Find where the given text appears and provide that cell's center as (x, y) coordinate. 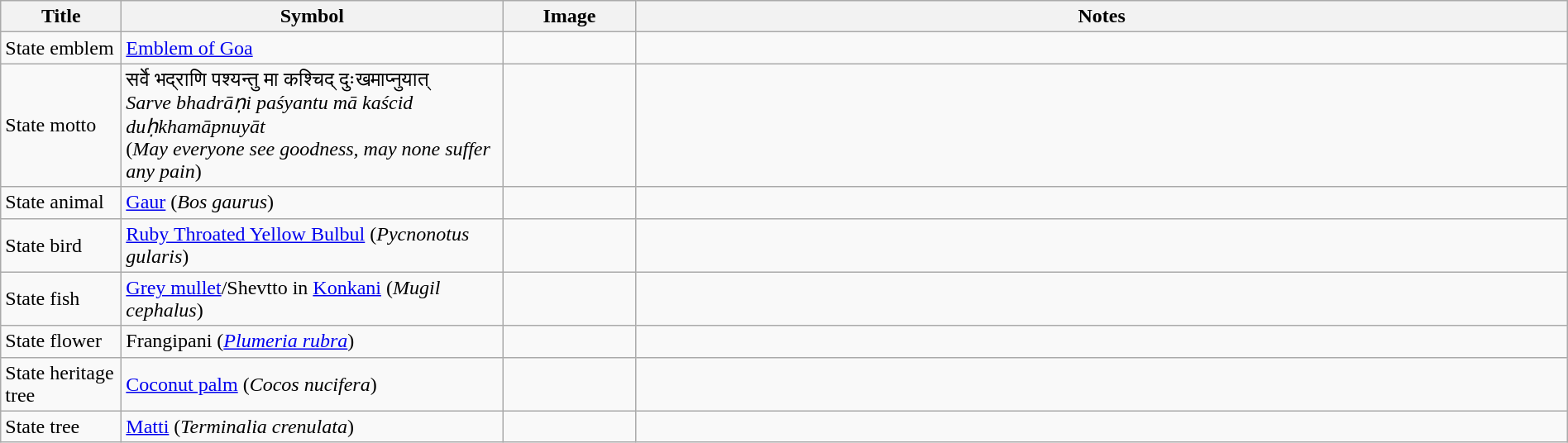
State heritage tree (61, 383)
Symbol (313, 17)
State bird (61, 245)
Coconut palm (Cocos nucifera) (313, 383)
State animal (61, 202)
State tree (61, 426)
Frangipani (Plumeria rubra) (313, 341)
Notes (1102, 17)
Matti (Terminalia crenulata) (313, 426)
State motto (61, 126)
State flower (61, 341)
State fish (61, 299)
Title (61, 17)
Ruby Throated Yellow Bulbul (Pycnonotus gularis) (313, 245)
Grey mullet/Shevtto in Konkani (Mugil cephalus) (313, 299)
Image (569, 17)
Gaur (Bos gaurus) (313, 202)
State emblem (61, 48)
Emblem of Goa (313, 48)
